Find where the given text appears and provide that cell's center as (X, Y) coordinate. 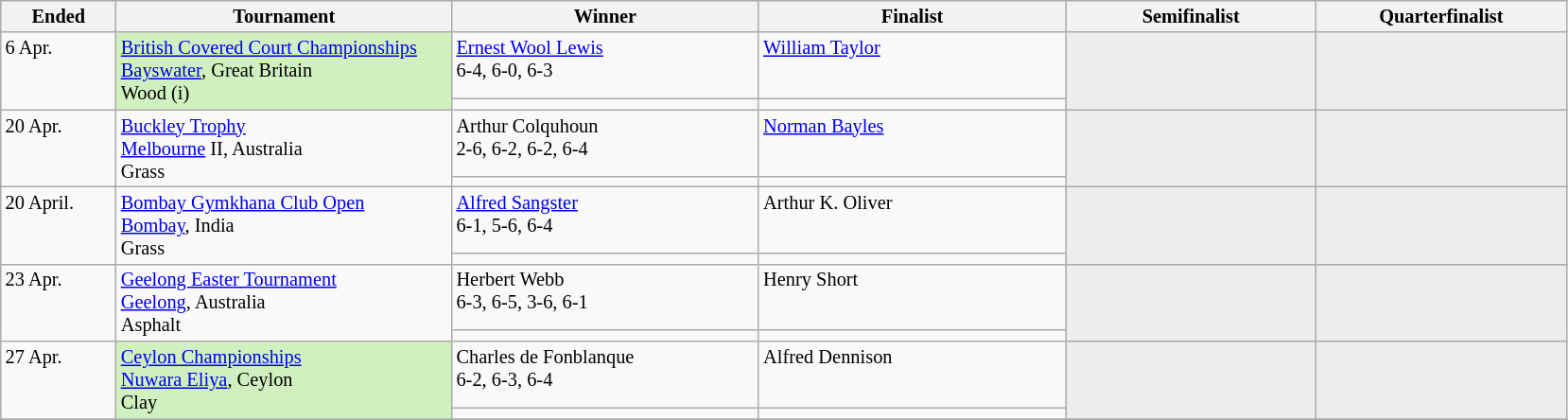
British Covered Court Championships Bayswater, Great BritainWood (i) (284, 71)
Henry Short (912, 297)
20 Apr. (59, 149)
Charles de Fonblanque6-2, 6-3, 6-4 (605, 375)
Alfred Dennison (912, 375)
6 Apr. (59, 71)
Geelong Easter TournamentGeelong, AustraliaAsphalt (284, 303)
Alfred Sangster6-1, 5-6, 6-4 (605, 219)
Arthur K. Oliver (912, 219)
Finalist (912, 16)
William Taylor (912, 65)
Herbert Webb6-3, 6-5, 3-6, 6-1 (605, 297)
Ceylon ChampionshipsNuwara Eliya, CeylonClay (284, 380)
Ended (59, 16)
Ernest Wool Lewis6-4, 6-0, 6-3 (605, 65)
Tournament (284, 16)
Quarterfinalist (1441, 16)
27 Apr. (59, 380)
Norman Bayles (912, 143)
23 Apr. (59, 303)
Arthur Colquhoun2-6, 6-2, 6-2, 6-4 (605, 143)
Bombay Gymkhana Club Open Bombay, IndiaGrass (284, 225)
Winner (605, 16)
Buckley TrophyMelbourne II, AustraliaGrass (284, 149)
Semifinalist (1192, 16)
20 April. (59, 225)
